Identify which cell holds the provided text, then report its (X, Y) central coordinate. 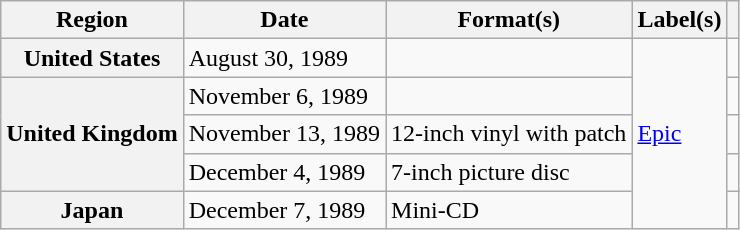
United States (92, 58)
November 13, 1989 (284, 134)
Japan (92, 210)
Date (284, 20)
Format(s) (509, 20)
7-inch picture disc (509, 172)
Label(s) (680, 20)
December 7, 1989 (284, 210)
Region (92, 20)
United Kingdom (92, 134)
Epic (680, 134)
December 4, 1989 (284, 172)
Mini-CD (509, 210)
12-inch vinyl with patch (509, 134)
August 30, 1989 (284, 58)
November 6, 1989 (284, 96)
